Extract the [x, y] coordinate from the center of the cell holding the provided text.  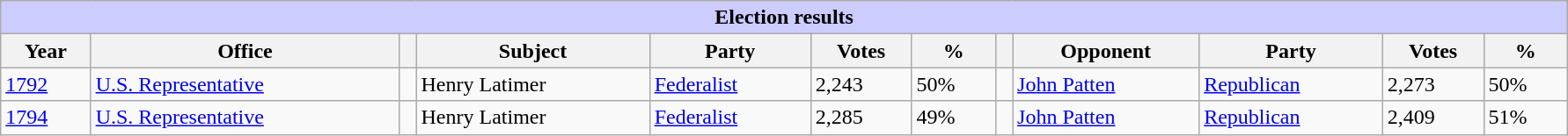
1794 [46, 118]
2,409 [1432, 118]
2,273 [1432, 84]
2,285 [861, 118]
49% [954, 118]
51% [1526, 118]
Opponent [1106, 51]
Election results [785, 18]
2,243 [861, 84]
Year [46, 51]
Office [245, 51]
Subject [533, 51]
1792 [46, 84]
